Detect which cell encompasses the target text, then output its (x, y) center coordinate. 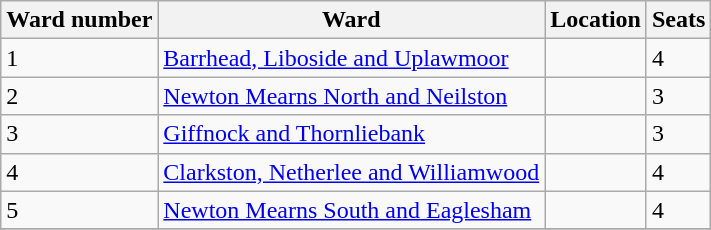
Newton Mearns South and Eaglesham (352, 210)
Seats (678, 20)
5 (80, 210)
Giffnock and Thornliebank (352, 134)
Ward number (80, 20)
Newton Mearns North and Neilston (352, 96)
1 (80, 58)
Ward (352, 20)
Clarkston, Netherlee and Williamwood (352, 172)
Location (596, 20)
2 (80, 96)
Barrhead, Liboside and Uplawmoor (352, 58)
